Find where the given text appears and provide that cell's center as (X, Y) coordinate. 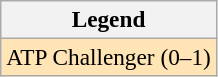
ATP Challenger (0–1) (108, 57)
Legend (108, 19)
